Extract the (x, y) coordinate from the center of the cell holding the provided text.  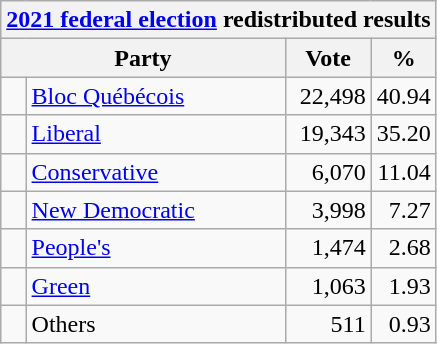
Conservative (156, 172)
1.93 (404, 286)
22,498 (328, 96)
40.94 (404, 96)
Liberal (156, 134)
Vote (328, 58)
Bloc Québécois (156, 96)
6,070 (328, 172)
0.93 (404, 324)
35.20 (404, 134)
1,063 (328, 286)
% (404, 58)
New Democratic (156, 210)
1,474 (328, 248)
Others (156, 324)
Green (156, 286)
3,998 (328, 210)
People's (156, 248)
7.27 (404, 210)
11.04 (404, 172)
19,343 (328, 134)
Party (143, 58)
2021 federal election redistributed results (218, 20)
2.68 (404, 248)
511 (328, 324)
